Return the [x, y] coordinate for the center point of the cell that contains the specified text.  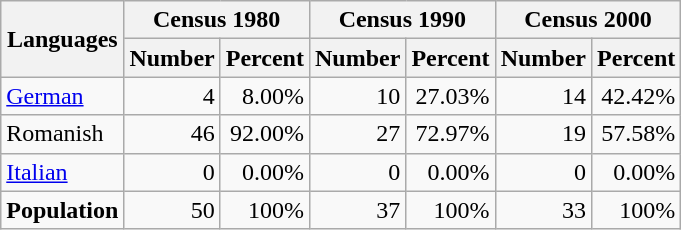
72.97% [450, 134]
Italian [62, 172]
Census 1990 [402, 20]
8.00% [264, 96]
57.58% [636, 134]
19 [543, 134]
27 [357, 134]
4 [172, 96]
Languages [62, 39]
27.03% [450, 96]
33 [543, 210]
14 [543, 96]
46 [172, 134]
50 [172, 210]
Census 2000 [588, 20]
Romanish [62, 134]
37 [357, 210]
10 [357, 96]
92.00% [264, 134]
42.42% [636, 96]
Population [62, 210]
Census 1980 [217, 20]
German [62, 96]
